Pinpoint the cell where the given text exists, returning its (x, y) midpoint coordinate. 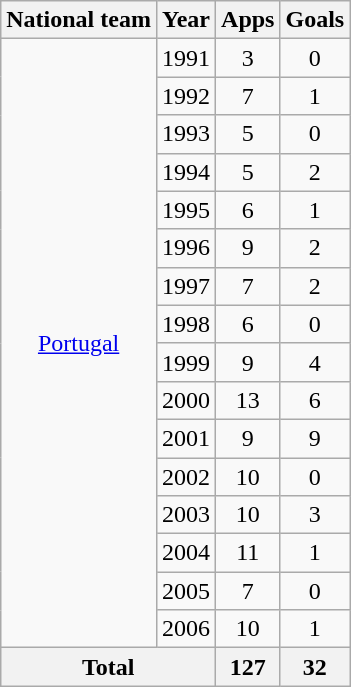
32 (315, 667)
1996 (186, 248)
2002 (186, 477)
1995 (186, 210)
Year (186, 20)
Goals (315, 20)
National team (79, 20)
1994 (186, 172)
1992 (186, 96)
1998 (186, 324)
13 (248, 400)
2000 (186, 400)
2005 (186, 591)
127 (248, 667)
Total (108, 667)
1991 (186, 58)
4 (315, 362)
1993 (186, 134)
2003 (186, 515)
1999 (186, 362)
1997 (186, 286)
11 (248, 553)
2001 (186, 438)
2006 (186, 629)
2004 (186, 553)
Portugal (79, 344)
Apps (248, 20)
